Extract the [X, Y] coordinate from the center of the cell holding the provided text.  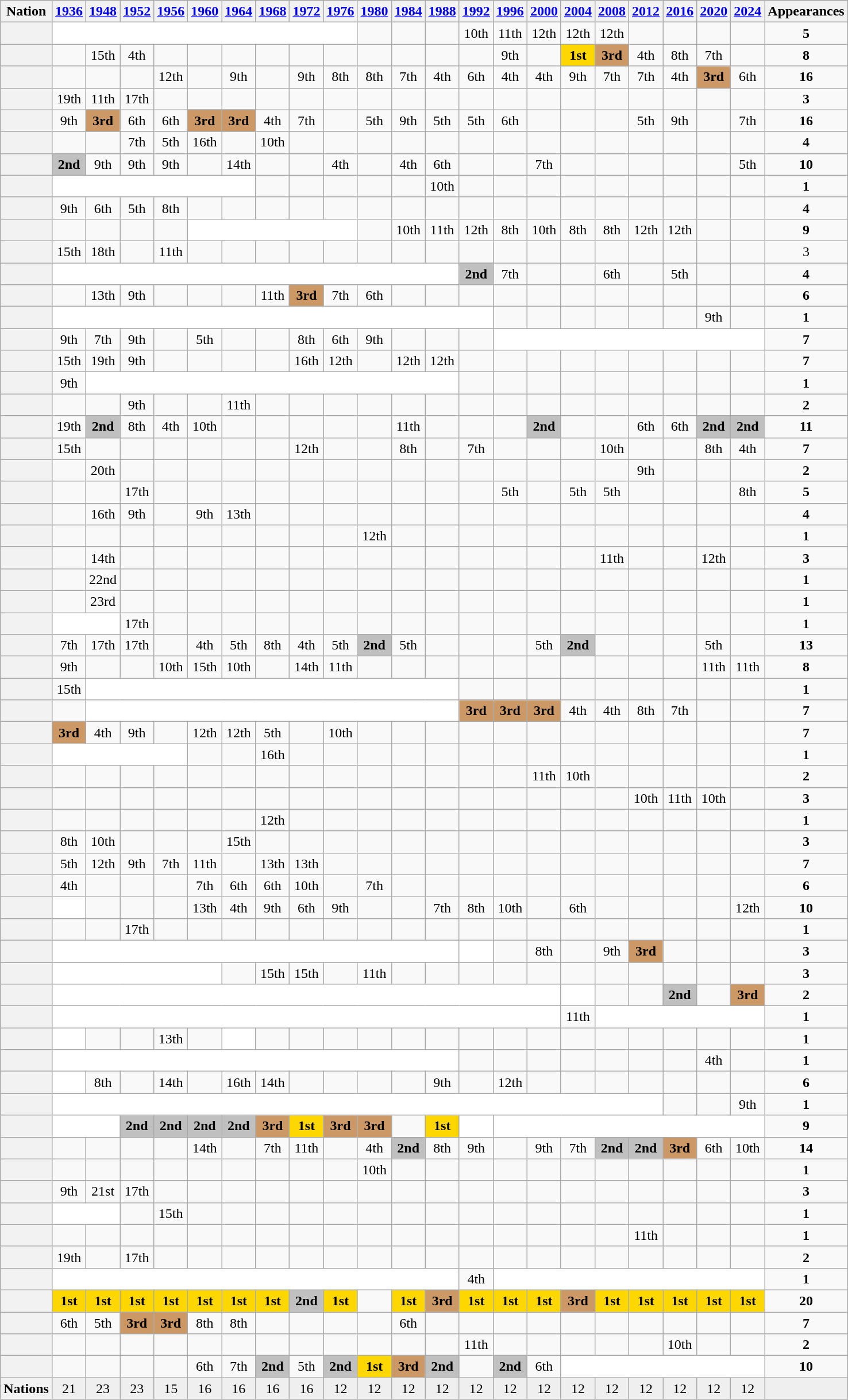
20 [806, 1301]
1968 [272, 11]
1960 [205, 11]
Nations [26, 1389]
1976 [340, 11]
2004 [578, 11]
2020 [714, 11]
18th [103, 252]
2024 [748, 11]
1964 [239, 11]
1936 [69, 11]
1984 [408, 11]
1996 [510, 11]
22nd [103, 579]
14 [806, 1148]
1972 [307, 11]
20th [103, 470]
23rd [103, 601]
1988 [442, 11]
2012 [646, 11]
1948 [103, 11]
Appearances [806, 11]
2008 [611, 11]
21 [69, 1389]
1956 [171, 11]
11 [806, 427]
15 [171, 1389]
21st [103, 1192]
2016 [680, 11]
13 [806, 645]
1980 [375, 11]
1952 [137, 11]
Nation [26, 11]
2000 [544, 11]
1992 [476, 11]
